For the text-containing cell, return its midpoint in [x, y] coordinate format. 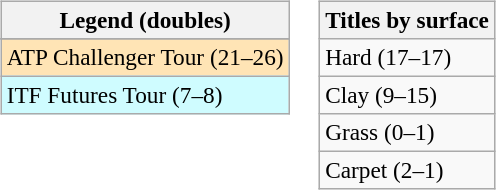
Carpet (2–1) [408, 171]
Clay (9–15) [408, 95]
ATP Challenger Tour (21–26) [145, 57]
Titles by surface [408, 20]
Grass (0–1) [408, 133]
Legend (doubles) [145, 20]
Hard (17–17) [408, 57]
ITF Futures Tour (7–8) [145, 95]
